Locate the cell with the specified text and output its (x, y) center coordinate. 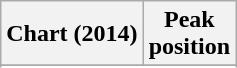
Peakposition (189, 34)
Chart (2014) (72, 34)
